From the cell containing the given text, extract its center point as [X, Y] coordinate. 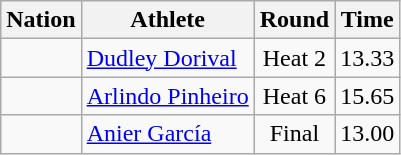
13.33 [368, 58]
Athlete [168, 20]
Dudley Dorival [168, 58]
Heat 2 [294, 58]
Arlindo Pinheiro [168, 96]
Time [368, 20]
Final [294, 134]
15.65 [368, 96]
Round [294, 20]
13.00 [368, 134]
Heat 6 [294, 96]
Nation [41, 20]
Anier García [168, 134]
